Determine the (x, y) coordinate at the center of the cell enclosing the given text.  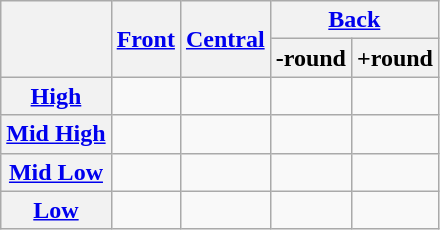
Back (354, 20)
High (56, 96)
Front (146, 39)
Low (56, 210)
Central (225, 39)
+round (394, 58)
Mid Low (56, 172)
Mid High (56, 134)
-round (310, 58)
